Output the [x, y] coordinate of the center of the cell containing the given text.  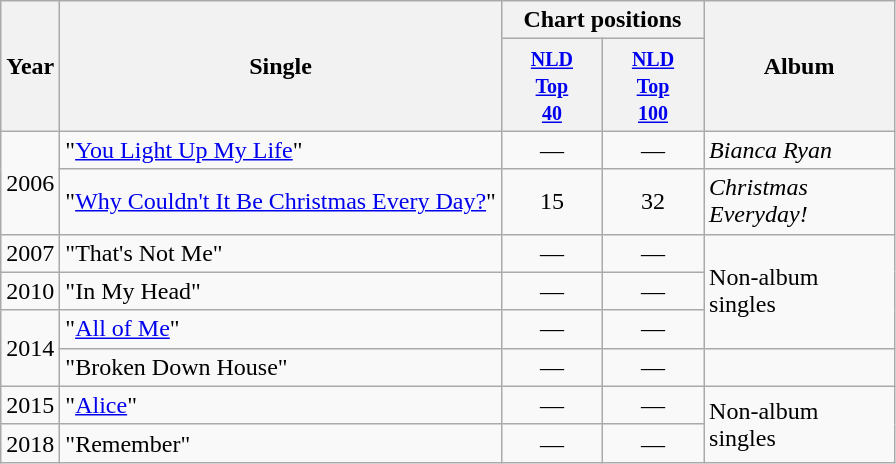
2018 [30, 443]
"Remember" [281, 443]
15 [552, 202]
Chart positions [602, 20]
Album [800, 66]
NLD Top 40 [552, 85]
"Alice" [281, 405]
"In My Head" [281, 291]
2010 [30, 291]
32 [652, 202]
"That's Not Me" [281, 253]
2015 [30, 405]
2014 [30, 348]
Year [30, 66]
2006 [30, 182]
"Broken Down House" [281, 367]
"You Light Up My Life" [281, 150]
NLD Top 100 [652, 85]
"All of Me" [281, 329]
Bianca Ryan [800, 150]
Single [281, 66]
2007 [30, 253]
Christmas Everyday! [800, 202]
"Why Couldn't It Be Christmas Every Day?" [281, 202]
